Locate the cell with the specified text and output its (x, y) center coordinate. 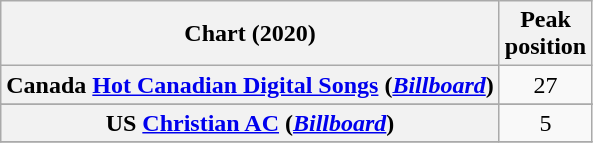
US Christian AC (Billboard) (250, 123)
Canada Hot Canadian Digital Songs (Billboard) (250, 85)
27 (545, 85)
Chart (2020) (250, 34)
Peak position (545, 34)
5 (545, 123)
